Find where the given text appears and provide that cell's center as (x, y) coordinate. 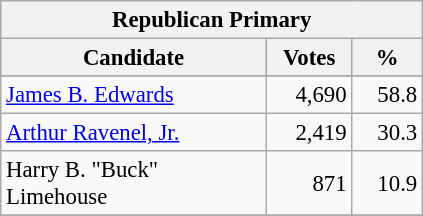
4,690 (309, 95)
Votes (309, 58)
Republican Primary (212, 20)
% (388, 58)
2,419 (309, 133)
Candidate (134, 58)
10.9 (388, 184)
871 (309, 184)
Harry B. "Buck" Limehouse (134, 184)
Arthur Ravenel, Jr. (134, 133)
James B. Edwards (134, 95)
58.8 (388, 95)
30.3 (388, 133)
